Output the (x, y) coordinate of the center of the cell containing the given text.  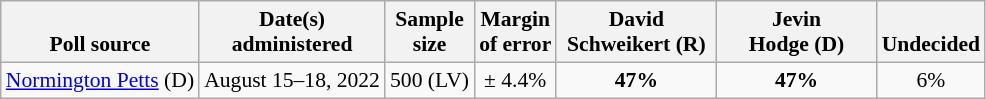
Date(s)administered (292, 32)
DavidSchweikert (R) (636, 32)
August 15–18, 2022 (292, 80)
6% (931, 80)
Samplesize (430, 32)
JevinHodge (D) (796, 32)
Marginof error (515, 32)
Poll source (100, 32)
± 4.4% (515, 80)
Normington Petts (D) (100, 80)
Undecided (931, 32)
500 (LV) (430, 80)
